From the cell containing the given text, extract its center point as [x, y] coordinate. 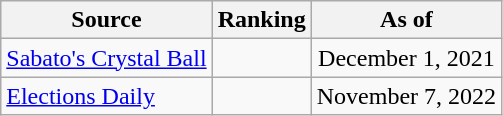
Ranking [262, 20]
Elections Daily [106, 96]
Source [106, 20]
As of [406, 20]
December 1, 2021 [406, 58]
Sabato's Crystal Ball [106, 58]
November 7, 2022 [406, 96]
